Scan for the cell matching the given text and deliver its [X, Y] coordinate at center. 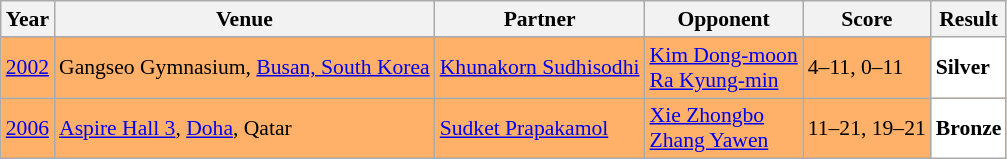
Gangseo Gymnasium, Busan, South Korea [244, 68]
Aspire Hall 3, Doha, Qatar [244, 128]
Venue [244, 19]
Partner [540, 19]
11–21, 19–21 [867, 128]
4–11, 0–11 [867, 68]
2002 [28, 68]
Khunakorn Sudhisodhi [540, 68]
Kim Dong-moon Ra Kyung-min [724, 68]
Score [867, 19]
Year [28, 19]
2006 [28, 128]
Result [969, 19]
Sudket Prapakamol [540, 128]
Silver [969, 68]
Xie Zhongbo Zhang Yawen [724, 128]
Opponent [724, 19]
Bronze [969, 128]
